Pinpoint the cell where the given text exists, returning its [x, y] midpoint coordinate. 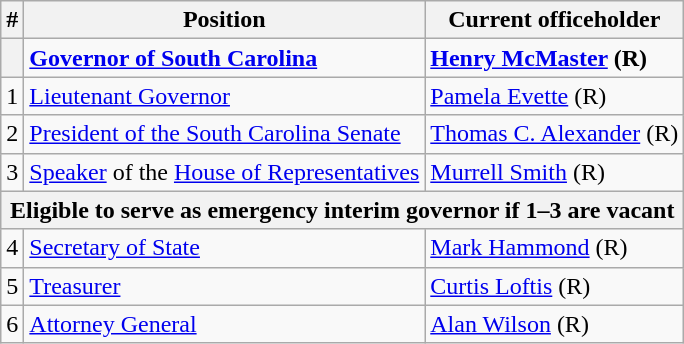
Thomas C. Alexander (R) [554, 134]
3 [12, 172]
1 [12, 96]
President of the South Carolina Senate [224, 134]
Alan Wilson (R) [554, 324]
Speaker of the House of Representatives [224, 172]
6 [12, 324]
2 [12, 134]
Governor of South Carolina [224, 58]
4 [12, 248]
Curtis Loftis (R) [554, 286]
Current officeholder [554, 20]
Eligible to serve as emergency interim governor if 1–3 are vacant [342, 210]
Pamela Evette (R) [554, 96]
Lieutenant Governor [224, 96]
Position [224, 20]
# [12, 20]
Attorney General [224, 324]
Mark Hammond (R) [554, 248]
Secretary of State [224, 248]
Murrell Smith (R) [554, 172]
Treasurer [224, 286]
Henry McMaster (R) [554, 58]
5 [12, 286]
